Pinpoint the cell where the given text exists, returning its [X, Y] midpoint coordinate. 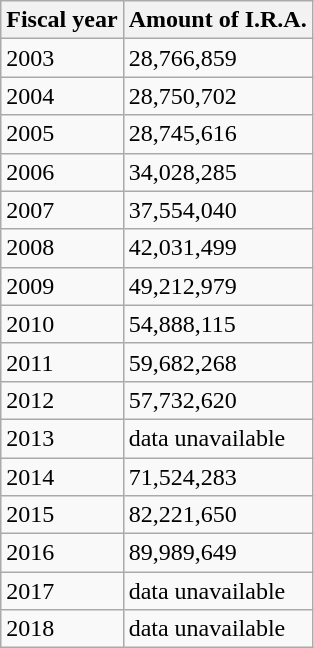
2007 [62, 210]
28,766,859 [218, 58]
34,028,285 [218, 172]
89,989,649 [218, 553]
2006 [62, 172]
2018 [62, 629]
2004 [62, 96]
37,554,040 [218, 210]
59,682,268 [218, 362]
2012 [62, 400]
2008 [62, 248]
2016 [62, 553]
2014 [62, 477]
28,745,616 [218, 134]
71,524,283 [218, 477]
54,888,115 [218, 324]
2011 [62, 362]
28,750,702 [218, 96]
2003 [62, 58]
49,212,979 [218, 286]
Amount of I.R.A. [218, 20]
57,732,620 [218, 400]
2017 [62, 591]
2015 [62, 515]
2013 [62, 438]
2009 [62, 286]
2005 [62, 134]
82,221,650 [218, 515]
Fiscal year [62, 20]
42,031,499 [218, 248]
2010 [62, 324]
